Find where the given text appears and provide that cell's center as [X, Y] coordinate. 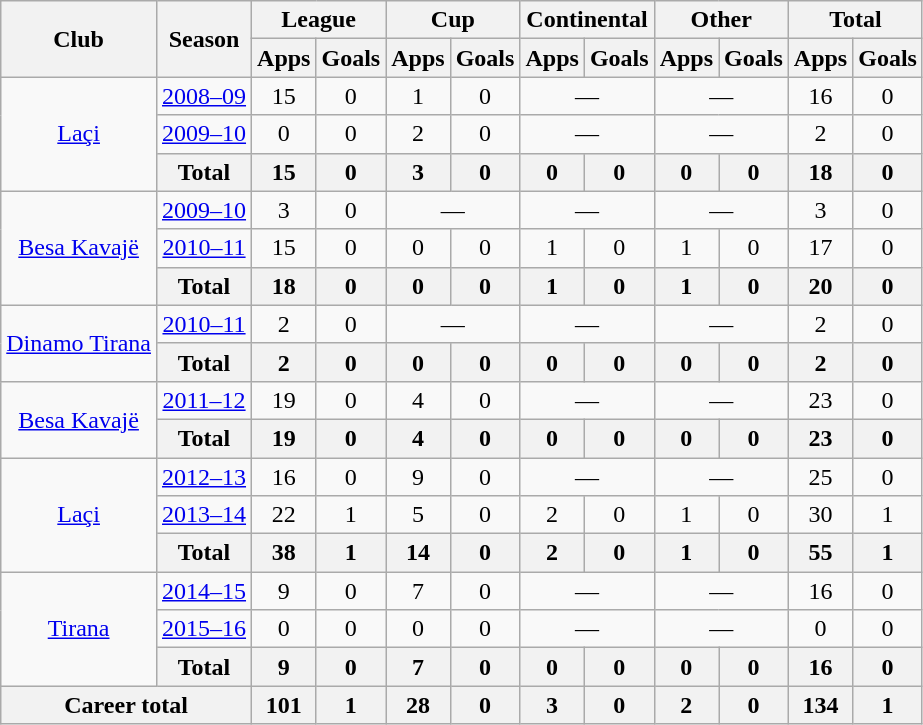
38 [284, 553]
Career total [126, 705]
28 [418, 705]
Other [721, 20]
Club [79, 39]
Season [204, 39]
Dinamo Tirana [79, 343]
2013–14 [204, 515]
2012–13 [204, 477]
30 [820, 515]
Cup [453, 20]
2014–15 [204, 591]
2011–12 [204, 400]
14 [418, 553]
5 [418, 515]
2015–16 [204, 629]
134 [820, 705]
20 [820, 286]
2008–09 [204, 96]
Continental [587, 20]
22 [284, 515]
League [319, 20]
17 [820, 248]
Tirana [79, 629]
25 [820, 477]
55 [820, 553]
101 [284, 705]
